Capture the cell that displays the provided text and extract its [X, Y] central coordinate. 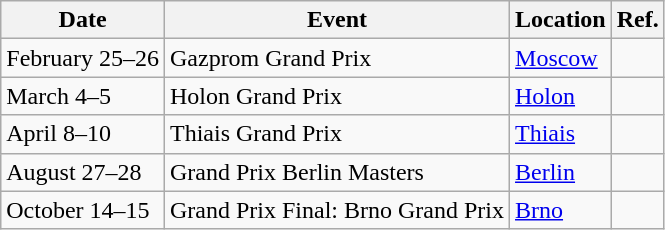
Ref. [638, 20]
Holon Grand Prix [336, 96]
Date [83, 20]
February 25–26 [83, 58]
April 8–10 [83, 134]
August 27–28 [83, 172]
Gazprom Grand Prix [336, 58]
Grand Prix Final: Brno Grand Prix [336, 210]
Thiais [561, 134]
Grand Prix Berlin Masters [336, 172]
March 4–5 [83, 96]
October 14–15 [83, 210]
Holon [561, 96]
Event [336, 20]
Thiais Grand Prix [336, 134]
Brno [561, 210]
Berlin [561, 172]
Location [561, 20]
Moscow [561, 58]
